Provide the (X, Y) coordinate of the cell's center where the given text is located.  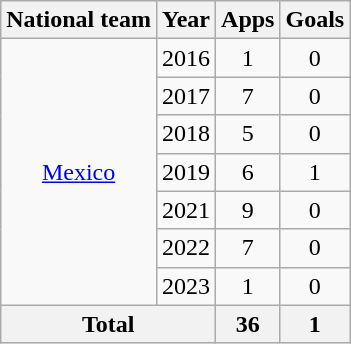
2021 (186, 210)
2018 (186, 134)
National team (79, 20)
2023 (186, 286)
36 (248, 324)
2019 (186, 172)
Apps (248, 20)
6 (248, 172)
2016 (186, 58)
9 (248, 210)
Goals (315, 20)
Mexico (79, 172)
Year (186, 20)
Total (108, 324)
5 (248, 134)
2022 (186, 248)
2017 (186, 96)
